Capture the cell that displays the provided text and extract its [X, Y] central coordinate. 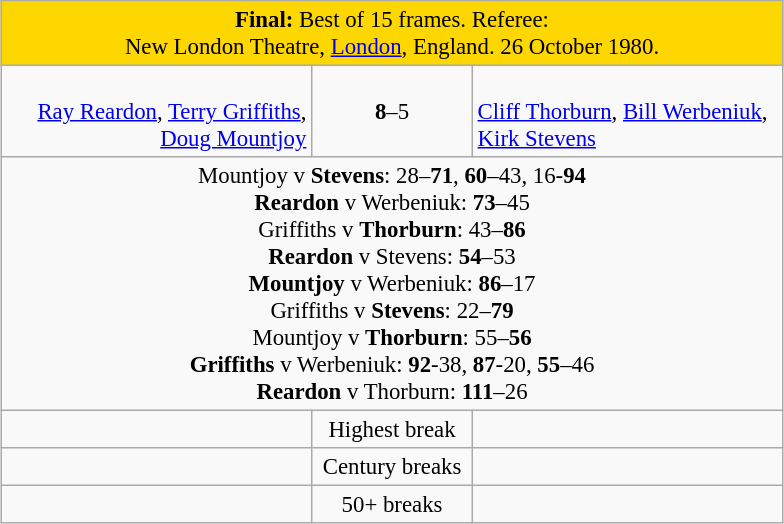
50+ breaks [392, 505]
Highest break [392, 430]
8–5 [392, 112]
Final: Best of 15 frames. Referee: New London Theatre, London, England. 26 October 1980. [392, 34]
Century breaks [392, 467]
Cliff Thorburn, Bill Werbeniuk, Kirk Stevens [628, 112]
Ray Reardon, Terry Griffiths, Doug Mountjoy [156, 112]
